Pinpoint the cell where the given text exists, returning its [x, y] midpoint coordinate. 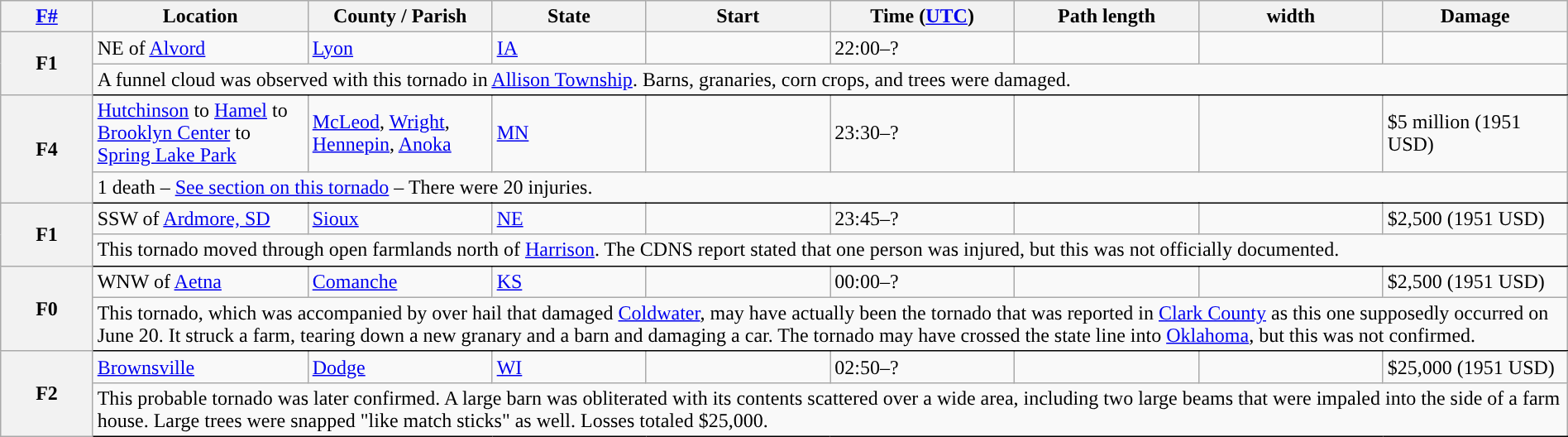
Hutchinson to Hamel to Brooklyn Center to Spring Lake Park [200, 133]
IA [569, 48]
KS [569, 281]
02:50–? [923, 367]
F2 [46, 394]
1 death – See section on this tornado – There were 20 injuries. [830, 187]
A funnel cloud was observed with this tornado in Allison Township. Barns, granaries, corn crops, and trees were damaged. [830, 79]
Lyon [400, 48]
00:00–? [923, 281]
MN [569, 133]
NE of Alvord [200, 48]
22:00–? [923, 48]
Time (UTC) [923, 17]
23:30–? [923, 133]
Brownsville [200, 367]
NE [569, 218]
McLeod, Wright, Hennepin, Anoka [400, 133]
Path length [1107, 17]
Comanche [400, 281]
Dodge [400, 367]
F0 [46, 308]
width [1290, 17]
$5 million (1951 USD) [1475, 133]
F# [46, 17]
$25,000 (1951 USD) [1475, 367]
Start [738, 17]
WNW of Aetna [200, 281]
County / Parish [400, 17]
State [569, 17]
SSW of Ardmore, SD [200, 218]
Damage [1475, 17]
WI [569, 367]
F4 [46, 149]
Location [200, 17]
23:45–? [923, 218]
Sioux [400, 218]
